Return the (x, y) coordinate for the center point of the cell that contains the specified text.  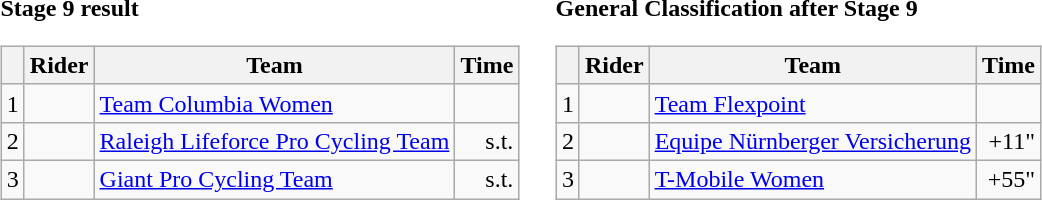
Team Flexpoint (812, 103)
T-Mobile Women (812, 179)
Equipe Nürnberger Versicherung (812, 141)
Giant Pro Cycling Team (274, 179)
Team Columbia Women (274, 103)
+55" (1009, 179)
Raleigh Lifeforce Pro Cycling Team (274, 141)
+11" (1009, 141)
